Identify which cell holds the provided text, then report its (x, y) central coordinate. 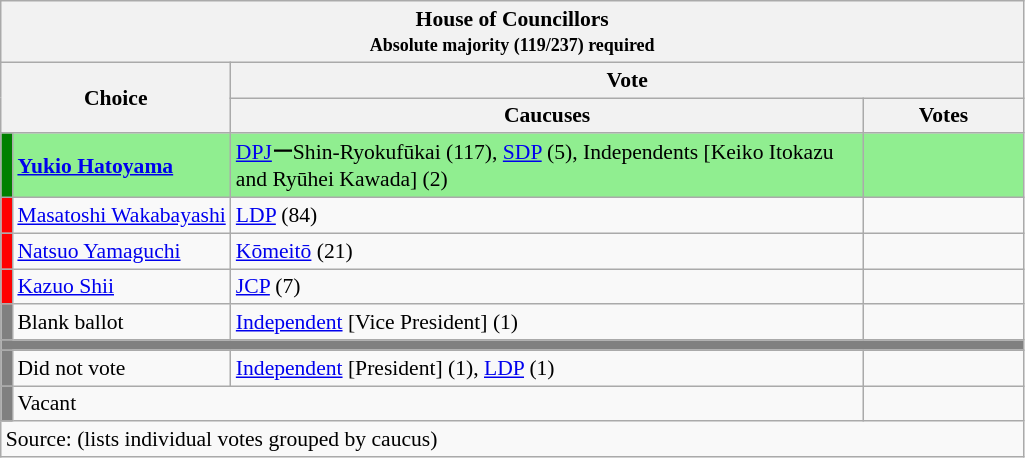
Blank ballot (121, 323)
Kazuo Shii (121, 287)
House of Councillors Absolute majority (119/237) required (512, 32)
Masatoshi Wakabayashi (121, 216)
Did not vote (121, 368)
Kōmeitō (21) (548, 251)
Natsuo Yamaguchi (121, 251)
Choice (116, 98)
Independent [President] (1), LDP (1) (548, 368)
Yukio Hatoyama (121, 166)
DPJーShin-Ryokufūkai (117), SDP (5), Independents [Keiko Itokazu and Ryūhei Kawada] (2) (548, 166)
Source: (lists individual votes grouped by caucus) (512, 440)
Caucuses (548, 116)
JCP (7) (548, 287)
LDP (84) (548, 216)
Vacant (438, 404)
Votes (943, 116)
Vote (628, 80)
Independent [Vice President] (1) (548, 323)
